Provide the [x, y] coordinate of the cell's center where the given text is located.  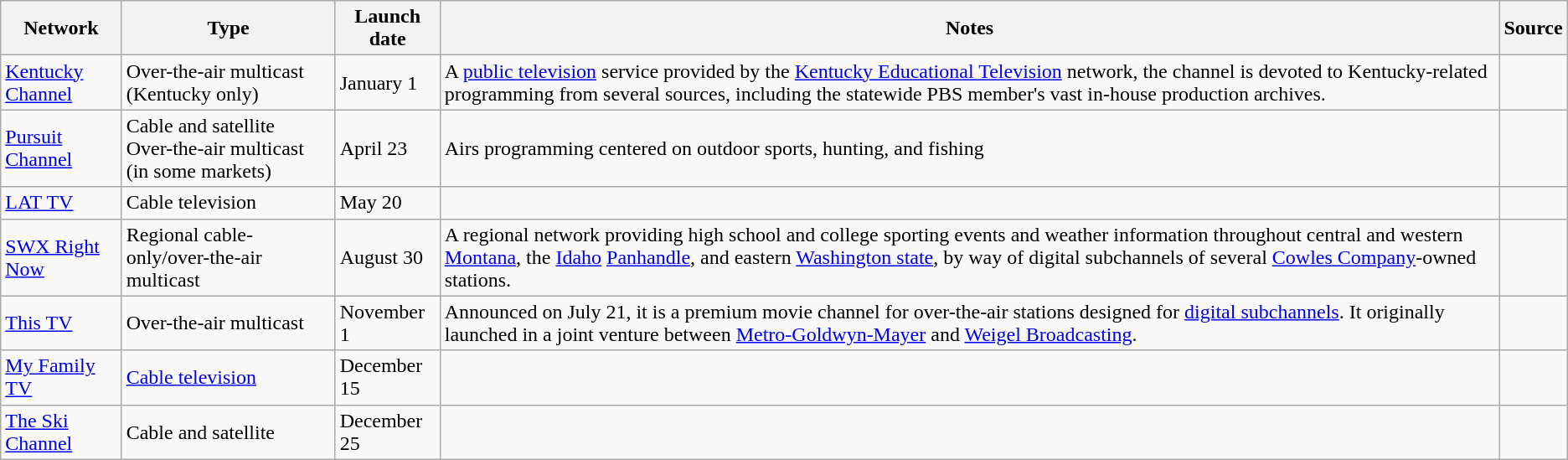
November 1 [387, 323]
Network [61, 28]
Cable and satellite Over-the-air multicast (in some markets) [228, 148]
Over-the-air multicast (Kentucky only) [228, 82]
December 15 [387, 377]
LAT TV [61, 203]
Launch date [387, 28]
April 23 [387, 148]
Type [228, 28]
My Family TV [61, 377]
December 25 [387, 432]
Airs programming centered on outdoor sports, hunting, and fishing [970, 148]
January 1 [387, 82]
The Ski Channel [61, 432]
SWX Right Now [61, 257]
August 30 [387, 257]
This TV [61, 323]
Regional cable-only/over-the-air multicast [228, 257]
Notes [970, 28]
Kentucky Channel [61, 82]
Cable and satellite [228, 432]
Over-the-air multicast [228, 323]
May 20 [387, 203]
Source [1533, 28]
Pursuit Channel [61, 148]
